Pinpoint the cell where the given text exists, returning its [X, Y] midpoint coordinate. 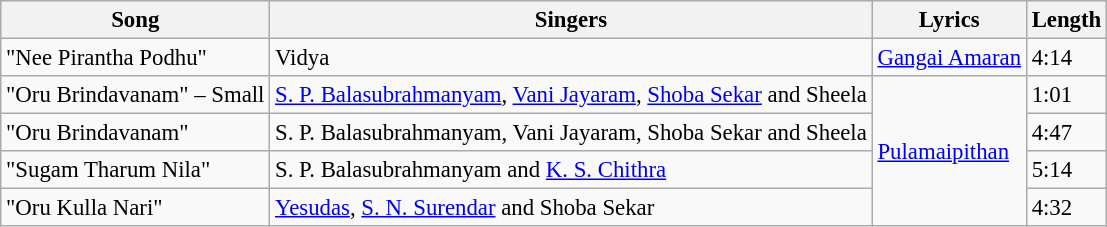
Yesudas, S. N. Surendar and Shoba Sekar [571, 208]
S. P. Balasubrahmanyam and K. S. Chithra [571, 170]
Gangai Amaran [949, 58]
4:47 [1066, 133]
"Oru Brindavanam" [136, 133]
"Nee Pirantha Podhu" [136, 58]
Pulamaipithan [949, 151]
Vidya [571, 58]
4:32 [1066, 208]
Singers [571, 20]
4:14 [1066, 58]
"Oru Kulla Nari" [136, 208]
1:01 [1066, 95]
Lyrics [949, 20]
Song [136, 20]
"Sugam Tharum Nila" [136, 170]
5:14 [1066, 170]
Length [1066, 20]
"Oru Brindavanam" – Small [136, 95]
